Determine the [X, Y] coordinate at the center of the cell enclosing the given text.  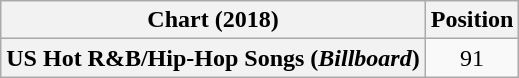
Position [472, 20]
Chart (2018) [213, 20]
91 [472, 58]
US Hot R&B/Hip-Hop Songs (Billboard) [213, 58]
